Output the [X, Y] coordinate of the center of the cell containing the given text.  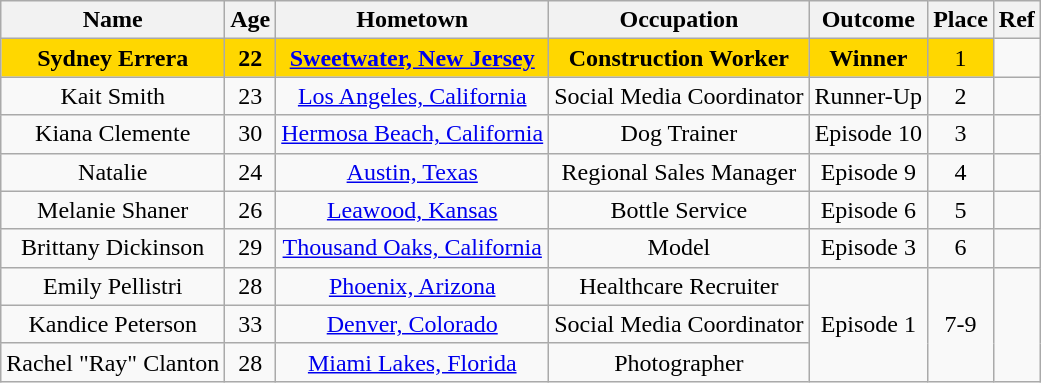
Hometown [412, 20]
29 [250, 248]
Episode 1 [868, 324]
22 [250, 58]
Kait Smith [113, 96]
Place [961, 20]
3 [961, 134]
Dog Trainer [679, 134]
Hermosa Beach, California [412, 134]
Emily Pellistri [113, 286]
Episode 3 [868, 248]
Melanie Shaner [113, 210]
24 [250, 172]
Denver, Colorado [412, 324]
2 [961, 96]
Austin, Texas [412, 172]
Outcome [868, 20]
5 [961, 210]
Natalie [113, 172]
Age [250, 20]
26 [250, 210]
Healthcare Recruiter [679, 286]
Photographer [679, 362]
Miami Lakes, Florida [412, 362]
Kiana Clemente [113, 134]
Thousand Oaks, California [412, 248]
4 [961, 172]
Episode 9 [868, 172]
Model [679, 248]
Sweetwater, New Jersey [412, 58]
Episode 6 [868, 210]
Occupation [679, 20]
Regional Sales Manager [679, 172]
Ref [1016, 20]
Phoenix, Arizona [412, 286]
7-9 [961, 324]
1 [961, 58]
33 [250, 324]
Construction Worker [679, 58]
Bottle Service [679, 210]
30 [250, 134]
Runner-Up [868, 96]
Sydney Errera [113, 58]
23 [250, 96]
6 [961, 248]
Los Angeles, California [412, 96]
Leawood, Kansas [412, 210]
Rachel "Ray" Clanton [113, 362]
Kandice Peterson [113, 324]
Brittany Dickinson [113, 248]
Name [113, 20]
Episode 10 [868, 134]
Winner [868, 58]
